Output the [X, Y] coordinate of the center of the cell containing the given text.  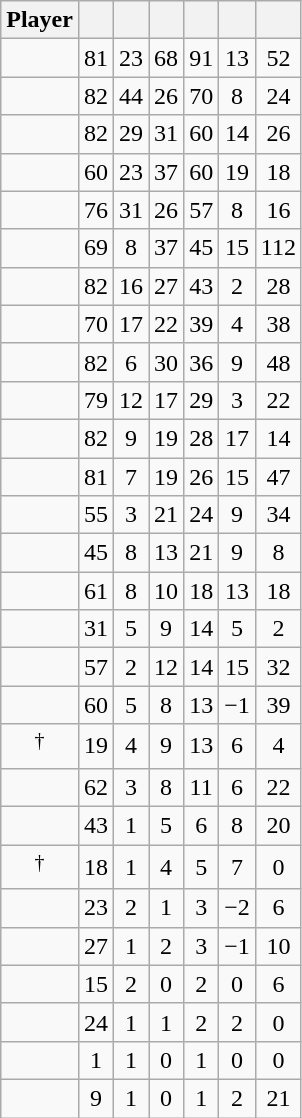
36 [202, 362]
62 [96, 787]
32 [278, 667]
44 [132, 96]
47 [278, 477]
112 [278, 248]
68 [166, 58]
69 [96, 248]
34 [278, 515]
61 [96, 591]
11 [202, 787]
38 [278, 324]
Player [40, 20]
79 [96, 400]
52 [278, 58]
55 [96, 515]
76 [96, 210]
48 [278, 362]
−2 [238, 908]
20 [278, 826]
30 [166, 362]
91 [202, 58]
